For the text-containing cell, return its midpoint in [X, Y] coordinate format. 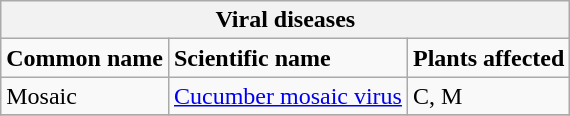
Mosaic [85, 96]
Scientific name [288, 58]
C, M [488, 96]
Viral diseases [286, 20]
Plants affected [488, 58]
Cucumber mosaic virus [288, 96]
Common name [85, 58]
